Scan for the cell matching the given text and deliver its (X, Y) coordinate at center. 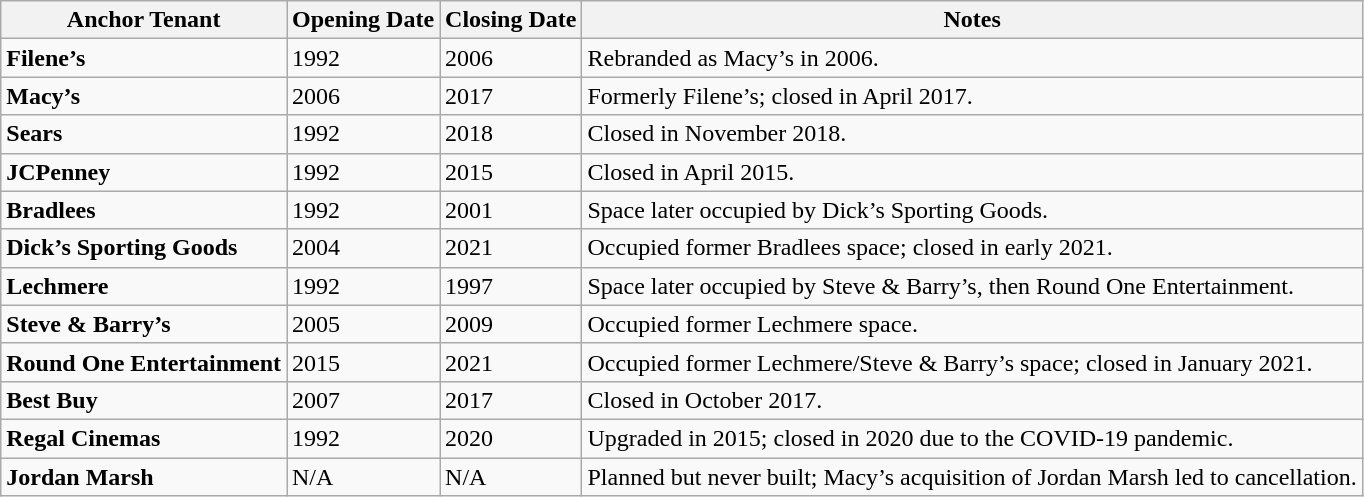
Space later occupied by Dick’s Sporting Goods. (972, 210)
Steve & Barry’s (144, 324)
Bradlees (144, 210)
2007 (362, 400)
JCPenney (144, 172)
Closing Date (511, 20)
Closed in October 2017. (972, 400)
Opening Date (362, 20)
Best Buy (144, 400)
Sears (144, 134)
Jordan Marsh (144, 477)
Anchor Tenant (144, 20)
2005 (362, 324)
Filene’s (144, 58)
2004 (362, 248)
Notes (972, 20)
Lechmere (144, 286)
2020 (511, 438)
Dick’s Sporting Goods (144, 248)
Closed in November 2018. (972, 134)
Planned but never built; Macy’s acquisition of Jordan Marsh led to cancellation. (972, 477)
Formerly Filene’s; closed in April 2017. (972, 96)
1997 (511, 286)
Rebranded as Macy’s in 2006. (972, 58)
Macy’s (144, 96)
Upgraded in 2015; closed in 2020 due to the COVID-19 pandemic. (972, 438)
2009 (511, 324)
2001 (511, 210)
Occupied former Lechmere space. (972, 324)
Regal Cinemas (144, 438)
Round One Entertainment (144, 362)
2018 (511, 134)
Occupied former Lechmere/Steve & Barry’s space; closed in January 2021. (972, 362)
Space later occupied by Steve & Barry’s, then Round One Entertainment. (972, 286)
Closed in April 2015. (972, 172)
Occupied former Bradlees space; closed in early 2021. (972, 248)
